Return [X, Y] of the center of cell containing provided text 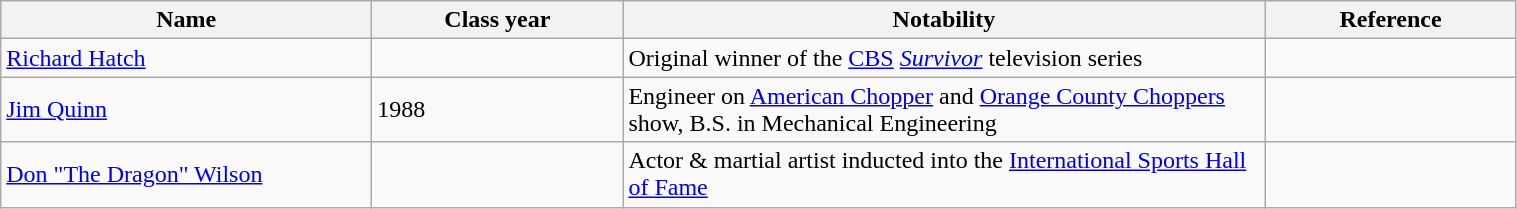
Actor & martial artist inducted into the International Sports Hall of Fame [944, 174]
Don "The Dragon" Wilson [186, 174]
Reference [1390, 20]
Original winner of the CBS Survivor television series [944, 58]
Jim Quinn [186, 110]
Richard Hatch [186, 58]
1988 [498, 110]
Class year [498, 20]
Engineer on American Chopper and Orange County Choppers show, B.S. in Mechanical Engineering [944, 110]
Name [186, 20]
Notability [944, 20]
